Scan for the cell matching the given text and deliver its (x, y) coordinate at center. 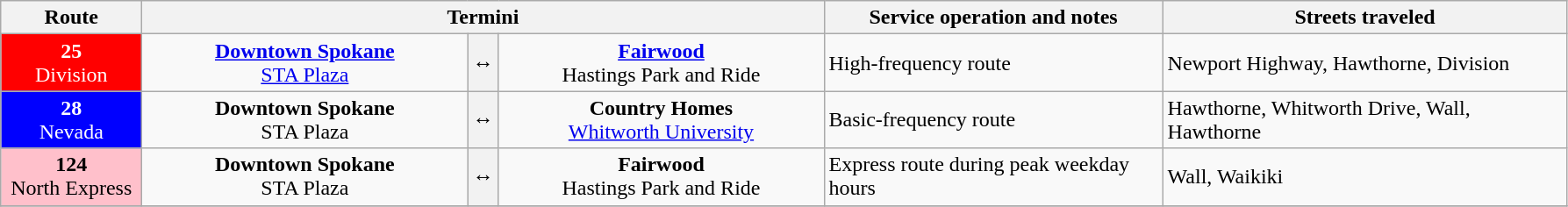
Termini (483, 18)
Express route during peak weekday hours (993, 177)
Hawthorne, Whitworth Drive, Wall, Hawthorne (1365, 119)
Country HomesWhitworth University (662, 119)
Service operation and notes (993, 18)
Route (72, 18)
28Nevada (72, 119)
124North Express (72, 177)
Basic-frequency route (993, 119)
High-frequency route (993, 63)
Wall, Waikiki (1365, 177)
Streets traveled (1365, 18)
Newport Highway, Hawthorne, Division (1365, 63)
25Division (72, 63)
